Extract the [X, Y] coordinate from the center of the cell holding the provided text.  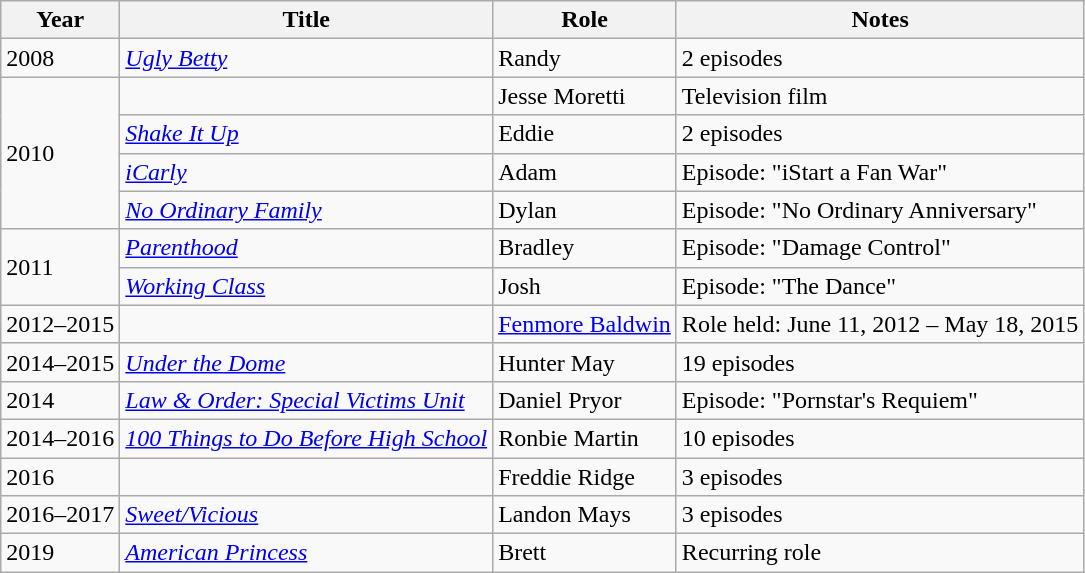
19 episodes [880, 362]
American Princess [306, 553]
Freddie Ridge [585, 477]
Under the Dome [306, 362]
Television film [880, 96]
2008 [60, 58]
Brett [585, 553]
Episode: "The Dance" [880, 286]
Working Class [306, 286]
2010 [60, 153]
Role held: June 11, 2012 – May 18, 2015 [880, 324]
Fenmore Baldwin [585, 324]
2014–2015 [60, 362]
Ronbie Martin [585, 438]
iCarly [306, 172]
Notes [880, 20]
Episode: "Damage Control" [880, 248]
Landon Mays [585, 515]
2014 [60, 400]
Josh [585, 286]
No Ordinary Family [306, 210]
Episode: "iStart a Fan War" [880, 172]
Daniel Pryor [585, 400]
2011 [60, 267]
Shake It Up [306, 134]
Role [585, 20]
Episode: "Pornstar's Requiem" [880, 400]
Adam [585, 172]
2012–2015 [60, 324]
Title [306, 20]
Hunter May [585, 362]
100 Things to Do Before High School [306, 438]
Eddie [585, 134]
2016 [60, 477]
Year [60, 20]
Jesse Moretti [585, 96]
2019 [60, 553]
Dylan [585, 210]
2016–2017 [60, 515]
Episode: "No Ordinary Anniversary" [880, 210]
Parenthood [306, 248]
Law & Order: Special Victims Unit [306, 400]
Bradley [585, 248]
10 episodes [880, 438]
2014–2016 [60, 438]
Randy [585, 58]
Sweet/Vicious [306, 515]
Ugly Betty [306, 58]
Recurring role [880, 553]
